Identify which cell holds the provided text, then report its [x, y] central coordinate. 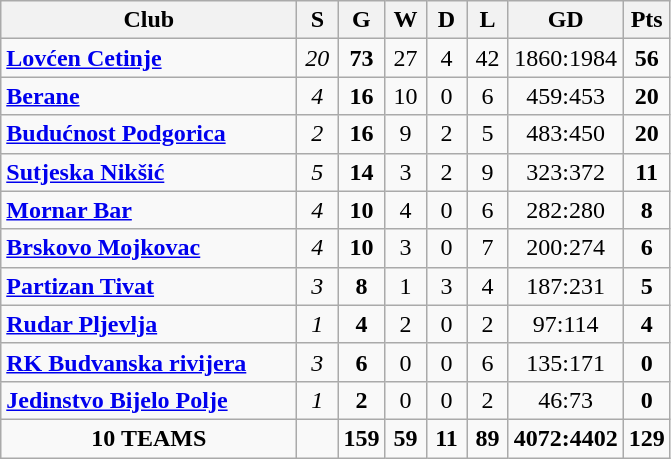
483:450 [566, 134]
RK Budvanska rivijera [149, 362]
Rudar Pljevlja [149, 324]
W [406, 20]
89 [488, 438]
459:453 [566, 96]
187:231 [566, 286]
GD [566, 20]
Berane [149, 96]
Budućnost Podgorica [149, 134]
Mornar Bar [149, 210]
Partizan Tivat [149, 286]
27 [406, 58]
Club [149, 20]
10 TEAMS [149, 438]
56 [646, 58]
200:274 [566, 248]
L [488, 20]
42 [488, 58]
Pts [646, 20]
323:372 [566, 172]
282:280 [566, 210]
4072:4402 [566, 438]
14 [362, 172]
1860:1984 [566, 58]
D [446, 20]
S [318, 20]
59 [406, 438]
Sutjeska Nikšić [149, 172]
Lovćen Cetinje [149, 58]
135:171 [566, 362]
G [362, 20]
73 [362, 58]
159 [362, 438]
7 [488, 248]
Brskovo Mojkovac [149, 248]
Jedinstvo Bijelo Polje [149, 400]
97:114 [566, 324]
46:73 [566, 400]
129 [646, 438]
